For the text-containing cell, return its midpoint in [X, Y] coordinate format. 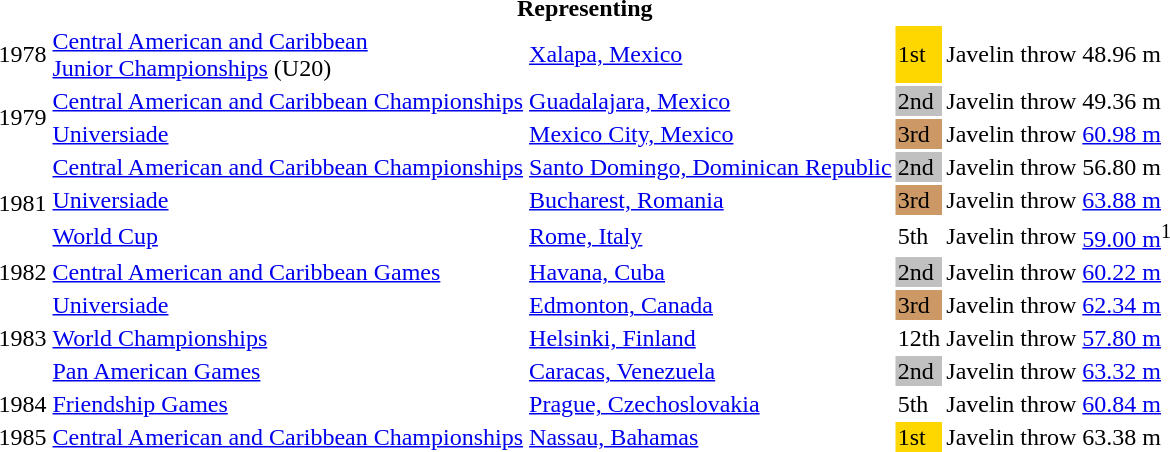
12th [919, 338]
Edmonton, Canada [711, 305]
Bucharest, Romania [711, 200]
Caracas, Venezuela [711, 371]
Santo Domingo, Dominican Republic [711, 167]
Friendship Games [288, 404]
Pan American Games [288, 371]
World Cup [288, 236]
Rome, Italy [711, 236]
Helsinki, Finland [711, 338]
Xalapa, Mexico [711, 54]
World Championships [288, 338]
Mexico City, Mexico [711, 134]
Central American and CaribbeanJunior Championships (U20) [288, 54]
Nassau, Bahamas [711, 437]
Prague, Czechoslovakia [711, 404]
Havana, Cuba [711, 272]
Guadalajara, Mexico [711, 101]
Central American and Caribbean Games [288, 272]
